Scan for the cell matching the given text and deliver its (x, y) coordinate at center. 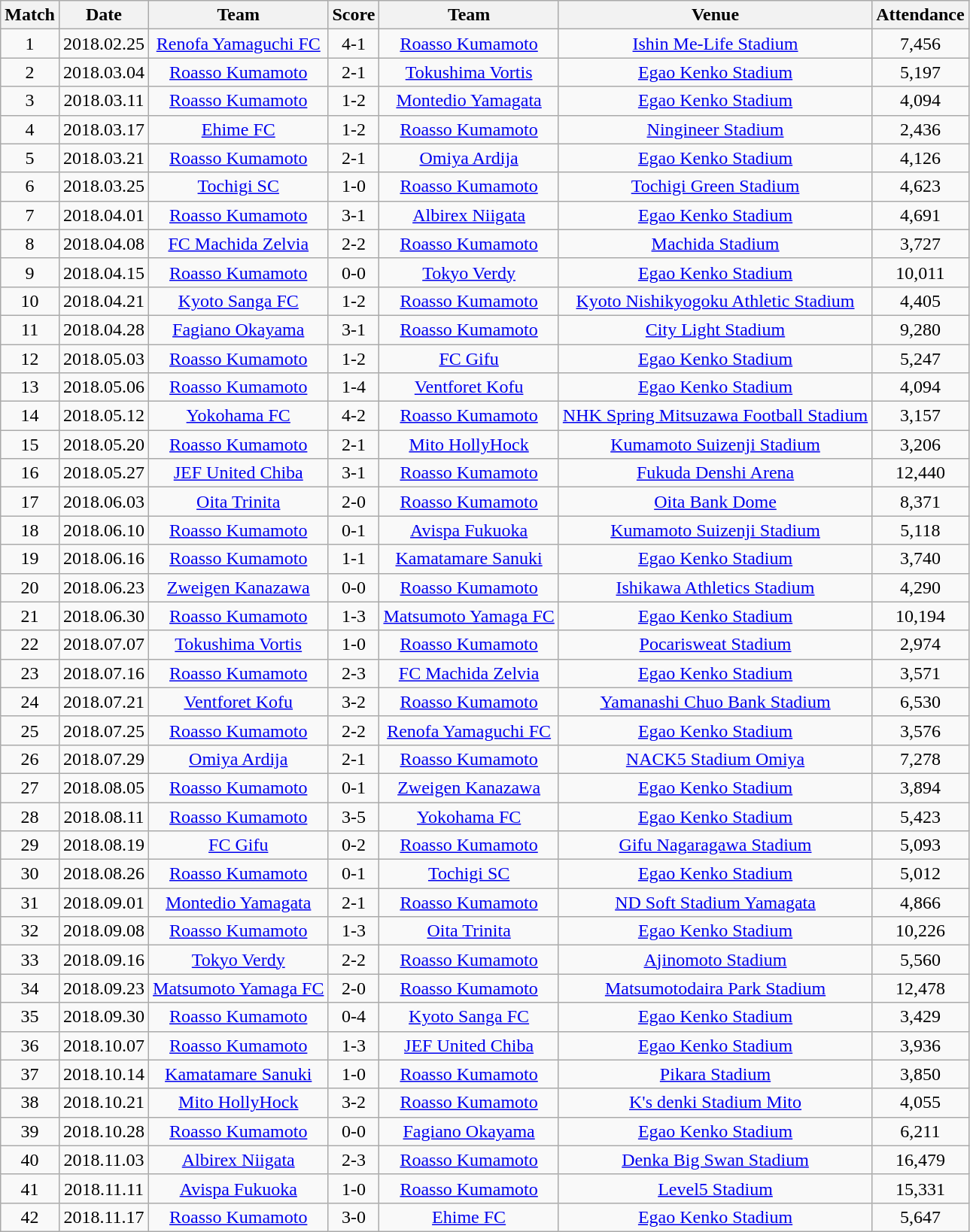
Fukuda Denshi Arena (715, 473)
2018.04.21 (104, 301)
23 (30, 673)
3,894 (920, 787)
2018.10.07 (104, 1045)
2018.10.21 (104, 1103)
Gifu Nagaragawa Stadium (715, 845)
7,278 (920, 759)
5,197 (920, 72)
40 (30, 1160)
0-2 (354, 845)
17 (30, 502)
2018.05.06 (104, 387)
2018.02.25 (104, 44)
3,727 (920, 244)
4,866 (920, 903)
6 (30, 187)
2018.11.03 (104, 1160)
2018.04.01 (104, 215)
1 (30, 44)
Date (104, 15)
16 (30, 473)
1-4 (354, 387)
12,440 (920, 473)
25 (30, 730)
20 (30, 587)
15,331 (920, 1188)
4,290 (920, 587)
3-5 (354, 816)
9 (30, 272)
4,623 (920, 187)
Ajinomoto Stadium (715, 960)
3,157 (920, 416)
Score (354, 15)
7,456 (920, 44)
Tochigi Green Stadium (715, 187)
2018.04.08 (104, 244)
2018.11.17 (104, 1217)
4,691 (920, 215)
2018.07.21 (104, 702)
18 (30, 530)
2018.05.03 (104, 359)
2018.09.16 (104, 960)
2018.07.16 (104, 673)
2018.05.12 (104, 416)
0-4 (354, 1017)
11 (30, 329)
4,055 (920, 1103)
10 (30, 301)
4-1 (354, 44)
2,974 (920, 645)
4,126 (920, 158)
Level5 Stadium (715, 1188)
32 (30, 931)
42 (30, 1217)
6,211 (920, 1131)
2018.07.07 (104, 645)
2018.08.19 (104, 845)
Denka Big Swan Stadium (715, 1160)
NACK5 Stadium Omiya (715, 759)
28 (30, 816)
5,247 (920, 359)
2018.11.11 (104, 1188)
10,226 (920, 931)
38 (30, 1103)
4-2 (354, 416)
15 (30, 445)
2018.10.28 (104, 1131)
2018.08.05 (104, 787)
Pikara Stadium (715, 1074)
2018.03.21 (104, 158)
4 (30, 129)
2018.03.17 (104, 129)
41 (30, 1188)
14 (30, 416)
2018.08.11 (104, 816)
1-1 (354, 559)
Pocarisweat Stadium (715, 645)
8 (30, 244)
City Light Stadium (715, 329)
2018.06.03 (104, 502)
2018.06.10 (104, 530)
NHK Spring Mitsuzawa Football Stadium (715, 416)
8,371 (920, 502)
Attendance (920, 15)
2018.07.25 (104, 730)
Ningineer Stadium (715, 129)
5,423 (920, 816)
24 (30, 702)
3 (30, 101)
2018.05.27 (104, 473)
3,850 (920, 1074)
39 (30, 1131)
2018.08.26 (104, 874)
5,560 (920, 960)
6,530 (920, 702)
Match (30, 15)
Kyoto Nishikyogoku Athletic Stadium (715, 301)
Oita Bank Dome (715, 502)
7 (30, 215)
Ishikawa Athletics Stadium (715, 587)
3,429 (920, 1017)
Matsumotodaira Park Stadium (715, 988)
2,436 (920, 129)
5,647 (920, 1217)
3,740 (920, 559)
4,405 (920, 301)
37 (30, 1074)
34 (30, 988)
3,936 (920, 1045)
5,118 (920, 530)
9,280 (920, 329)
2018.06.16 (104, 559)
3,571 (920, 673)
Yamanashi Chuo Bank Stadium (715, 702)
3,206 (920, 445)
Ishin Me-Life Stadium (715, 44)
2018.07.29 (104, 759)
2018.09.30 (104, 1017)
29 (30, 845)
2018.04.28 (104, 329)
16,479 (920, 1160)
19 (30, 559)
2018.10.14 (104, 1074)
36 (30, 1045)
26 (30, 759)
2018.03.11 (104, 101)
13 (30, 387)
5 (30, 158)
Venue (715, 15)
2 (30, 72)
2018.03.25 (104, 187)
10,194 (920, 616)
21 (30, 616)
3-0 (354, 1217)
27 (30, 787)
K's denki Stadium Mito (715, 1103)
2018.04.15 (104, 272)
2018.03.04 (104, 72)
2018.09.01 (104, 903)
5,093 (920, 845)
10,011 (920, 272)
22 (30, 645)
35 (30, 1017)
5,012 (920, 874)
Machida Stadium (715, 244)
3,576 (920, 730)
2018.05.20 (104, 445)
12,478 (920, 988)
2018.09.08 (104, 931)
2018.06.23 (104, 587)
2018.09.23 (104, 988)
33 (30, 960)
31 (30, 903)
ND Soft Stadium Yamagata (715, 903)
30 (30, 874)
2018.06.30 (104, 616)
12 (30, 359)
